Identify which cell holds the provided text, then report its (x, y) central coordinate. 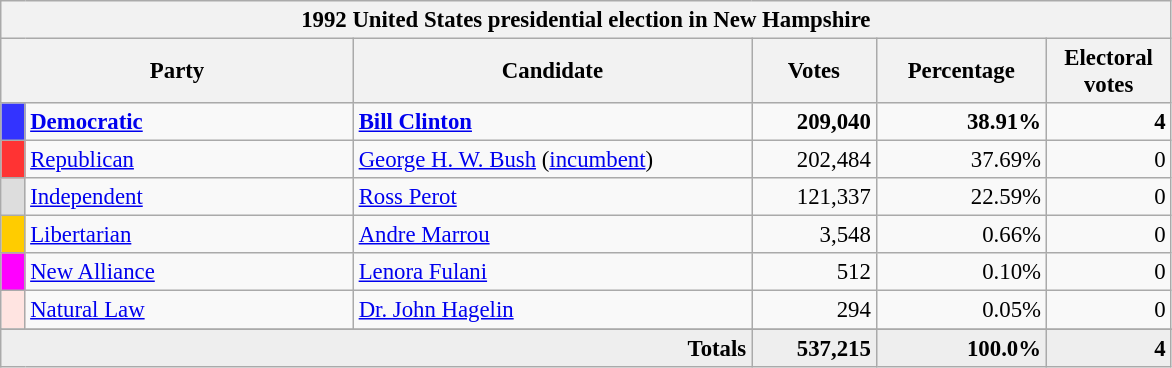
1992 United States presidential election in New Hampshire (586, 20)
Candidate (552, 72)
Totals (376, 348)
Andre Marrou (552, 235)
Percentage (961, 72)
0.05% (961, 310)
0.66% (961, 235)
Electoral votes (1108, 72)
Independent (189, 197)
22.59% (961, 197)
New Alliance (189, 273)
Natural Law (189, 310)
Democratic (189, 122)
0.10% (961, 273)
Votes (814, 72)
537,215 (814, 348)
121,337 (814, 197)
3,548 (814, 235)
294 (814, 310)
George H. W. Bush (incumbent) (552, 160)
Libertarian (189, 235)
Ross Perot (552, 197)
38.91% (961, 122)
202,484 (814, 160)
Dr. John Hagelin (552, 310)
Bill Clinton (552, 122)
Party (178, 72)
209,040 (814, 122)
512 (814, 273)
Lenora Fulani (552, 273)
37.69% (961, 160)
Republican (189, 160)
100.0% (961, 348)
